Detect which cell encompasses the target text, then output its (x, y) center coordinate. 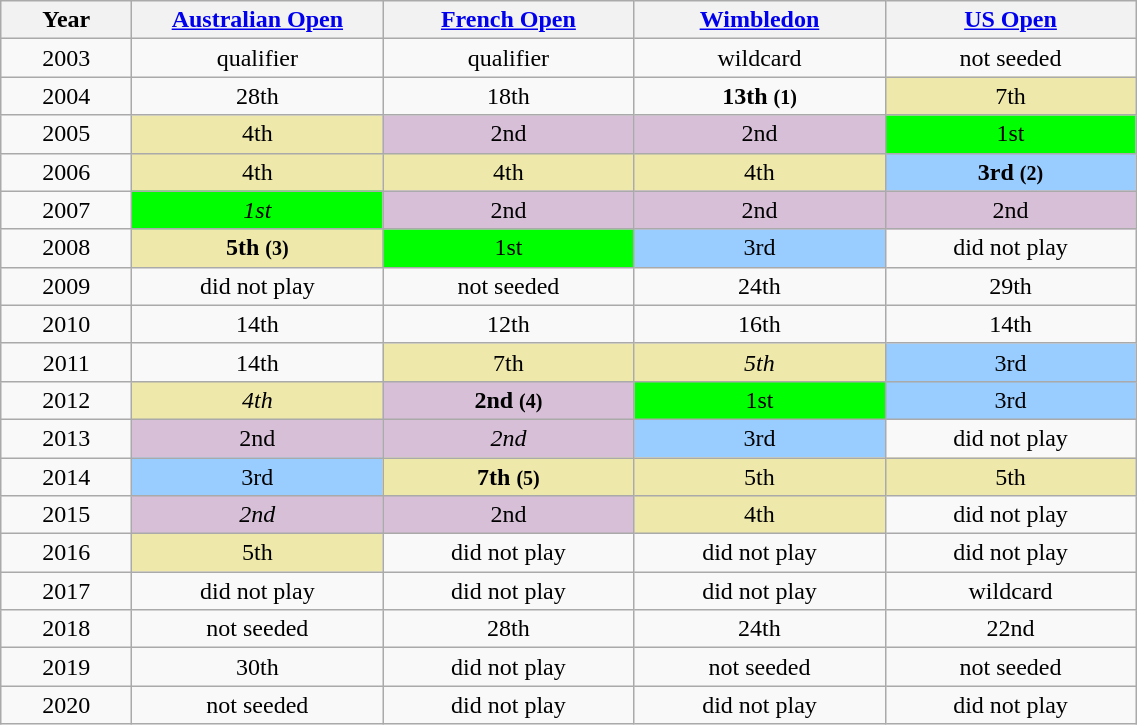
2015 (66, 515)
French Open (508, 20)
16th (760, 324)
12th (508, 324)
2004 (66, 96)
Year (66, 20)
3rd (2) (1010, 172)
2020 (66, 705)
Australian Open (258, 20)
2013 (66, 438)
18th (508, 96)
5th (3) (258, 248)
2003 (66, 58)
2014 (66, 477)
2nd (4) (508, 400)
2007 (66, 210)
29th (1010, 286)
Wimbledon (760, 20)
2006 (66, 172)
2017 (66, 591)
2018 (66, 629)
2009 (66, 286)
2019 (66, 667)
2005 (66, 134)
2008 (66, 248)
2011 (66, 362)
22nd (1010, 629)
30th (258, 667)
2012 (66, 400)
US Open (1010, 20)
2016 (66, 553)
13th (1) (760, 96)
7th (5) (508, 477)
2010 (66, 324)
